Find where the given text appears and provide that cell's center as [X, Y] coordinate. 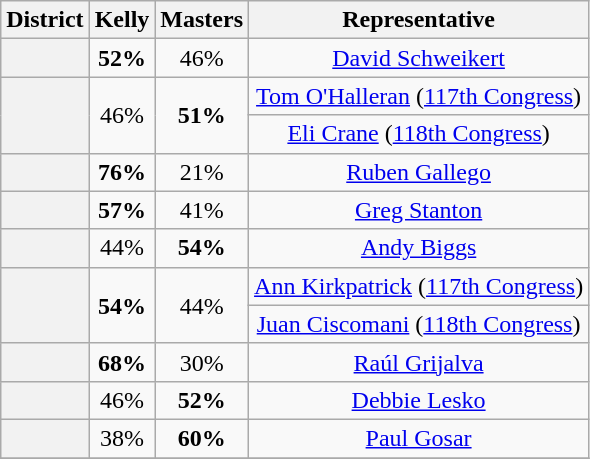
30% [202, 362]
Juan Ciscomani (118th Congress) [419, 324]
68% [122, 362]
21% [202, 172]
Kelly [122, 20]
Ann Kirkpatrick (117th Congress) [419, 286]
Andy Biggs [419, 248]
Ruben Gallego [419, 172]
76% [122, 172]
38% [122, 438]
Eli Crane (118th Congress) [419, 134]
Debbie Lesko [419, 400]
Representative [419, 20]
Paul Gosar [419, 438]
David Schweikert [419, 58]
Raúl Grijalva [419, 362]
51% [202, 115]
41% [202, 210]
60% [202, 438]
Tom O'Halleran (117th Congress) [419, 96]
Greg Stanton [419, 210]
District [45, 20]
57% [122, 210]
Masters [202, 20]
